For the text-containing cell, return its midpoint in (x, y) coordinate format. 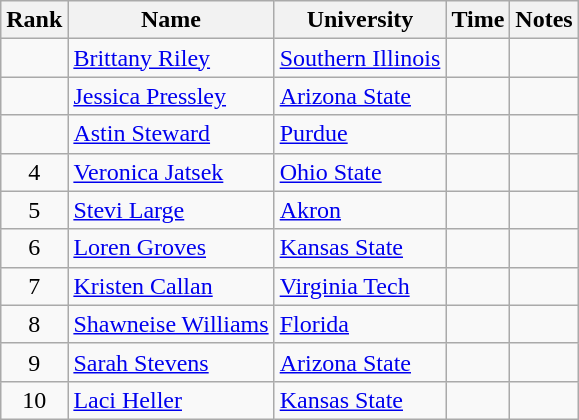
6 (34, 248)
Name (171, 20)
Southern Illinois (360, 58)
Purdue (360, 134)
Virginia Tech (360, 286)
Laci Heller (171, 400)
4 (34, 172)
Stevi Large (171, 210)
Shawneise Williams (171, 324)
9 (34, 362)
Astin Steward (171, 134)
5 (34, 210)
Loren Groves (171, 248)
Sarah Stevens (171, 362)
Veronica Jatsek (171, 172)
Notes (544, 20)
University (360, 20)
Rank (34, 20)
Kristen Callan (171, 286)
Brittany Riley (171, 58)
8 (34, 324)
Jessica Pressley (171, 96)
Ohio State (360, 172)
Time (478, 20)
7 (34, 286)
10 (34, 400)
Florida (360, 324)
Akron (360, 210)
